Find where the given text appears and provide that cell's center as (x, y) coordinate. 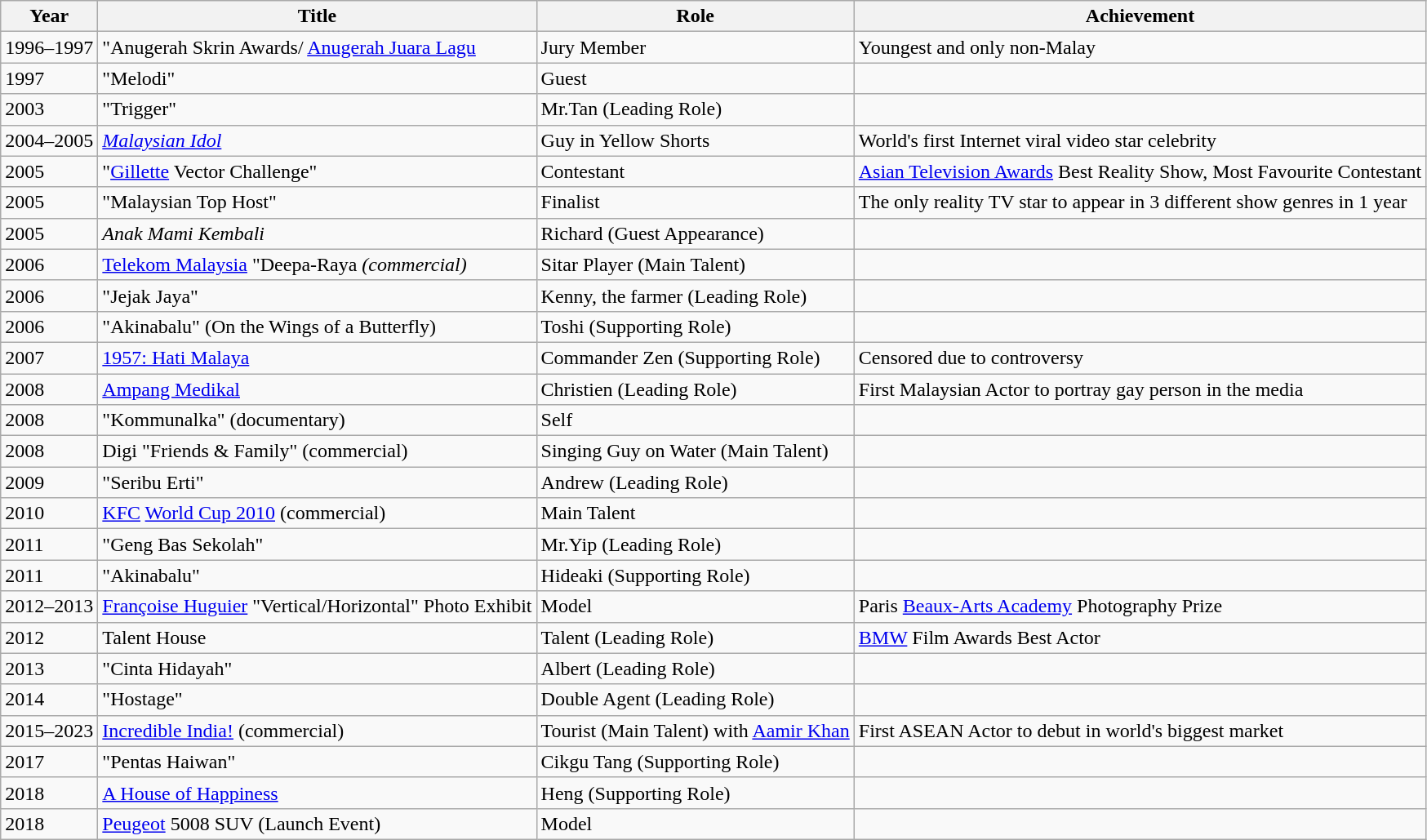
Guest (696, 78)
Françoise Huguier "Vertical/Horizontal" Photo Exhibit (317, 607)
Incredible India! (commercial) (317, 731)
Censored due to controversy (1140, 358)
Tourist (Main Talent) with Aamir Khan (696, 731)
Kenny, the farmer (Leading Role) (696, 296)
Ampang Medikal (317, 389)
A House of Happiness (317, 793)
2007 (49, 358)
1996–1997 (49, 47)
"Cinta Hidayah" (317, 669)
Hideaki (Supporting Role) (696, 576)
"Seribu Erti" (317, 482)
2010 (49, 513)
"Geng Bas Sekolah" (317, 544)
Richard (Guest Appearance) (696, 233)
Andrew (Leading Role) (696, 482)
2009 (49, 482)
Contestant (696, 171)
KFC World Cup 2010 (commercial) (317, 513)
Telekom Malaysia "Deepa-Raya (commercial) (317, 264)
2012–2013 (49, 607)
Mr.Tan (Leading Role) (696, 109)
Malaysian Idol (317, 140)
Paris Beaux-Arts Academy Photography Prize (1140, 607)
Double Agent (Leading Role) (696, 700)
"Gillette Vector Challenge" (317, 171)
Anak Mami Kembali (317, 233)
Sitar Player (Main Talent) (696, 264)
Title (317, 16)
Mr.Yip (Leading Role) (696, 544)
World's first Internet viral video star celebrity (1140, 140)
2012 (49, 638)
Main Talent (696, 513)
"Akinabalu" (On the Wings of a Butterfly) (317, 327)
"Kommunalka" (documentary) (317, 420)
"Jejak Jaya" (317, 296)
Christien (Leading Role) (696, 389)
Achievement (1140, 16)
2004–2005 (49, 140)
Digi "Friends & Family" (commercial) (317, 451)
First Malaysian Actor to portray gay person in the media (1140, 389)
Guy in Yellow Shorts (696, 140)
Commander Zen (Supporting Role) (696, 358)
Heng (Supporting Role) (696, 793)
"Trigger" (317, 109)
Finalist (696, 202)
"Akinabalu" (317, 576)
Self (696, 420)
Youngest and only non-Malay (1140, 47)
"Hostage" (317, 700)
Year (49, 16)
BMW Film Awards Best Actor (1140, 638)
"Anugerah Skrin Awards/ Anugerah Juara Lagu (317, 47)
Talent (Leading Role) (696, 638)
2003 (49, 109)
Singing Guy on Water (Main Talent) (696, 451)
The only reality TV star to appear in 3 different show genres in 1 year (1140, 202)
Jury Member (696, 47)
2017 (49, 762)
2015–2023 (49, 731)
Asian Television Awards Best Reality Show, Most Favourite Contestant (1140, 171)
"Melodi" (317, 78)
1997 (49, 78)
Cikgu Tang (Supporting Role) (696, 762)
Peugeot 5008 SUV (Launch Event) (317, 824)
Albert (Leading Role) (696, 669)
"Malaysian Top Host" (317, 202)
"Pentas Haiwan" (317, 762)
2013 (49, 669)
1957: Hati Malaya (317, 358)
2014 (49, 700)
Talent House (317, 638)
Toshi (Supporting Role) (696, 327)
First ASEAN Actor to debut in world's biggest market (1140, 731)
Role (696, 16)
